Extract the (x, y) coordinate from the center of the cell holding the provided text.  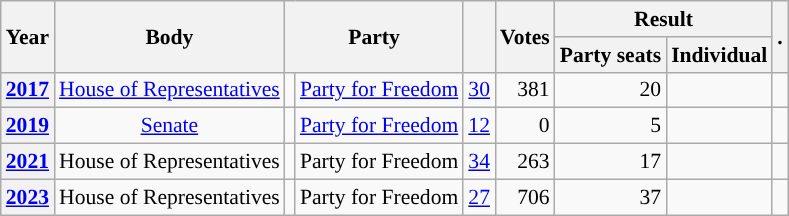
381 (525, 90)
Party seats (610, 55)
5 (610, 126)
20 (610, 90)
37 (610, 197)
0 (525, 126)
2021 (28, 162)
Votes (525, 36)
34 (479, 162)
27 (479, 197)
263 (525, 162)
706 (525, 197)
Individual (719, 55)
Result (664, 19)
2017 (28, 90)
. (780, 36)
2023 (28, 197)
17 (610, 162)
12 (479, 126)
2019 (28, 126)
Year (28, 36)
Body (170, 36)
Party (374, 36)
Senate (170, 126)
30 (479, 90)
